Detect which cell encompasses the target text, then output its [x, y] center coordinate. 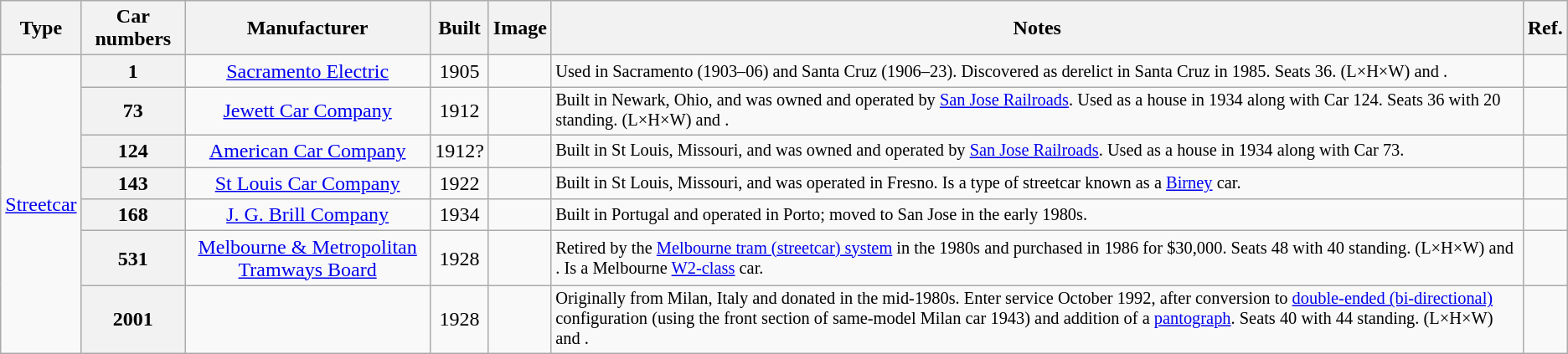
Car numbers [132, 28]
1934 [460, 215]
Image [519, 28]
1 [132, 71]
Melbourne & Metropolitan Tramways Board [308, 258]
143 [132, 183]
J. G. Brill Company [308, 215]
73 [132, 111]
Ref. [1545, 28]
Jewett Car Company [308, 111]
Streetcar [41, 204]
531 [132, 258]
Type [41, 28]
124 [132, 151]
Built in Portugal and operated in Porto; moved to San Jose in the early 1980s. [1037, 215]
Built [460, 28]
1905 [460, 71]
Built in St Louis, Missouri, and was owned and operated by San Jose Railroads. Used as a house in 1934 along with Car 73. [1037, 151]
Notes [1037, 28]
St Louis Car Company [308, 183]
American Car Company [308, 151]
1922 [460, 183]
1912? [460, 151]
168 [132, 215]
1912 [460, 111]
Used in Sacramento (1903–06) and Santa Cruz (1906–23). Discovered as derelict in Santa Cruz in 1985. Seats 36. (L×H×W) and . [1037, 71]
Built in St Louis, Missouri, and was operated in Fresno. Is a type of streetcar known as a Birney car. [1037, 183]
2001 [132, 320]
Manufacturer [308, 28]
Sacramento Electric [308, 71]
